Detect which cell encompasses the target text, then output its [X, Y] center coordinate. 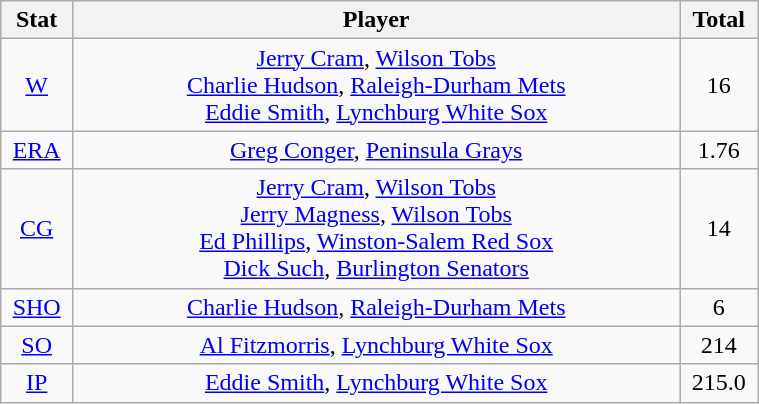
W [37, 85]
Jerry Cram, Wilson Tobs Charlie Hudson, Raleigh-Durham Mets Eddie Smith, Lynchburg White Sox [376, 85]
6 [719, 307]
16 [719, 85]
SO [37, 345]
Charlie Hudson, Raleigh-Durham Mets [376, 307]
Greg Conger, Peninsula Grays [376, 150]
14 [719, 228]
IP [37, 383]
Stat [37, 20]
CG [37, 228]
Player [376, 20]
Total [719, 20]
215.0 [719, 383]
Al Fitzmorris, Lynchburg White Sox [376, 345]
214 [719, 345]
ERA [37, 150]
Jerry Cram, Wilson Tobs Jerry Magness, Wilson Tobs Ed Phillips, Winston-Salem Red Sox Dick Such, Burlington Senators [376, 228]
SHO [37, 307]
1.76 [719, 150]
Eddie Smith, Lynchburg White Sox [376, 383]
